Locate the cell with the specified text and output its [x, y] center coordinate. 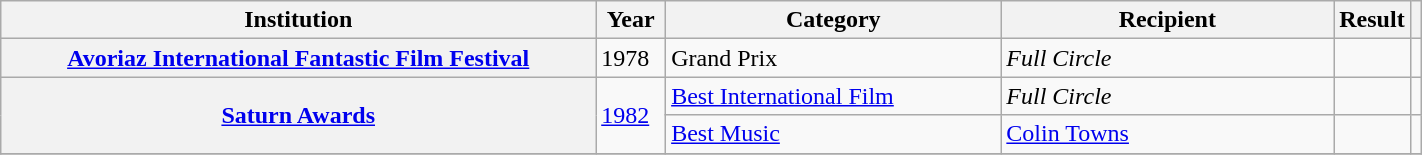
Saturn Awards [298, 115]
Best International Film [834, 96]
1978 [631, 58]
Grand Prix [834, 58]
Best Music [834, 134]
Recipient [1168, 20]
1982 [631, 115]
Institution [298, 20]
Colin Towns [1168, 134]
Year [631, 20]
Category [834, 20]
Result [1372, 20]
Avoriaz International Fantastic Film Festival [298, 58]
